Identify which cell holds the provided text, then report its (x, y) central coordinate. 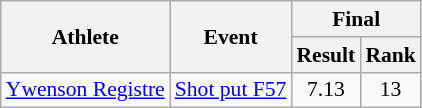
Shot put F57 (231, 90)
Final (356, 19)
Athlete (86, 36)
Event (231, 36)
Ywenson Registre (86, 90)
Rank (390, 55)
7.13 (326, 90)
Result (326, 55)
13 (390, 90)
